Provide the (X, Y) coordinate of the cell's center where the given text is located.  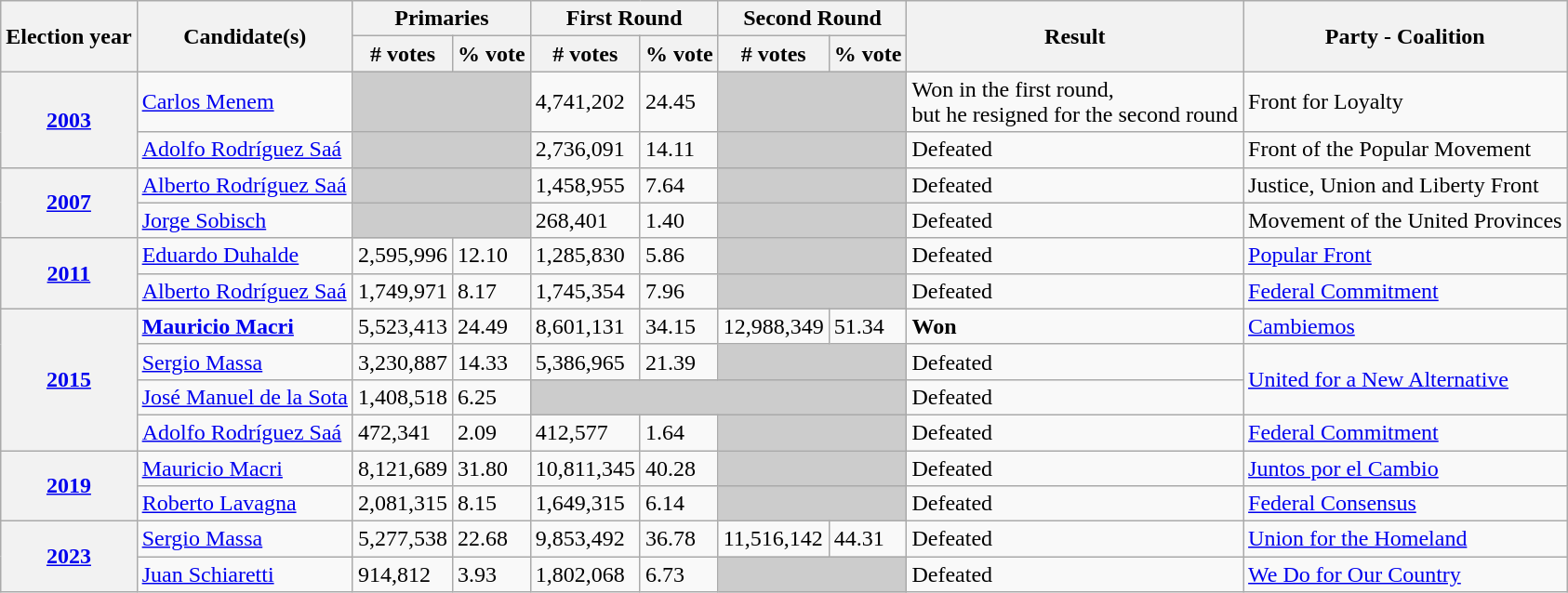
3,230,887 (402, 362)
Movement of the United Provinces (1405, 220)
24.45 (679, 102)
8.17 (492, 291)
Union for the Homeland (1405, 539)
11,516,142 (774, 539)
6.73 (679, 574)
5,523,413 (402, 326)
Election year (69, 36)
2,081,315 (402, 504)
Front for Loyalty (1405, 102)
12,988,349 (774, 326)
2019 (69, 485)
Federal Consensus (1405, 504)
Front of the Popular Movement (1405, 150)
Result (1075, 36)
5,277,538 (402, 539)
Won in the first round,but he resigned for the second round (1075, 102)
2015 (69, 379)
2023 (69, 557)
412,577 (585, 432)
7.96 (679, 291)
1.64 (679, 432)
Roberto Lavagna (245, 504)
Party - Coalition (1405, 36)
34.15 (679, 326)
12.10 (492, 256)
1,649,315 (585, 504)
Won (1075, 326)
44.31 (868, 539)
36.78 (679, 539)
10,811,345 (585, 468)
3.93 (492, 574)
1,745,354 (585, 291)
1,749,971 (402, 291)
Eduardo Duhalde (245, 256)
Primaries (441, 19)
21.39 (679, 362)
Jorge Sobisch (245, 220)
8.15 (492, 504)
1,458,955 (585, 185)
First Round (624, 19)
6.14 (679, 504)
9,853,492 (585, 539)
Second Round (813, 19)
914,812 (402, 574)
31.80 (492, 468)
6.25 (492, 397)
United for a New Alternative (1405, 379)
51.34 (868, 326)
4,741,202 (585, 102)
1.40 (679, 220)
14.11 (679, 150)
7.64 (679, 185)
2,595,996 (402, 256)
14.33 (492, 362)
Popular Front (1405, 256)
472,341 (402, 432)
24.49 (492, 326)
1,408,518 (402, 397)
40.28 (679, 468)
Juntos por el Cambio (1405, 468)
2003 (69, 119)
1,802,068 (585, 574)
Cambiemos (1405, 326)
Juan Schiaretti (245, 574)
2.09 (492, 432)
We Do for Our Country (1405, 574)
2011 (69, 273)
22.68 (492, 539)
5,386,965 (585, 362)
8,121,689 (402, 468)
1,285,830 (585, 256)
268,401 (585, 220)
2007 (69, 203)
Candidate(s) (245, 36)
Justice, Union and Liberty Front (1405, 185)
2,736,091 (585, 150)
5.86 (679, 256)
8,601,131 (585, 326)
Carlos Menem (245, 102)
José Manuel de la Sota (245, 397)
